Extract the [x, y] coordinate from the center of the cell holding the provided text.  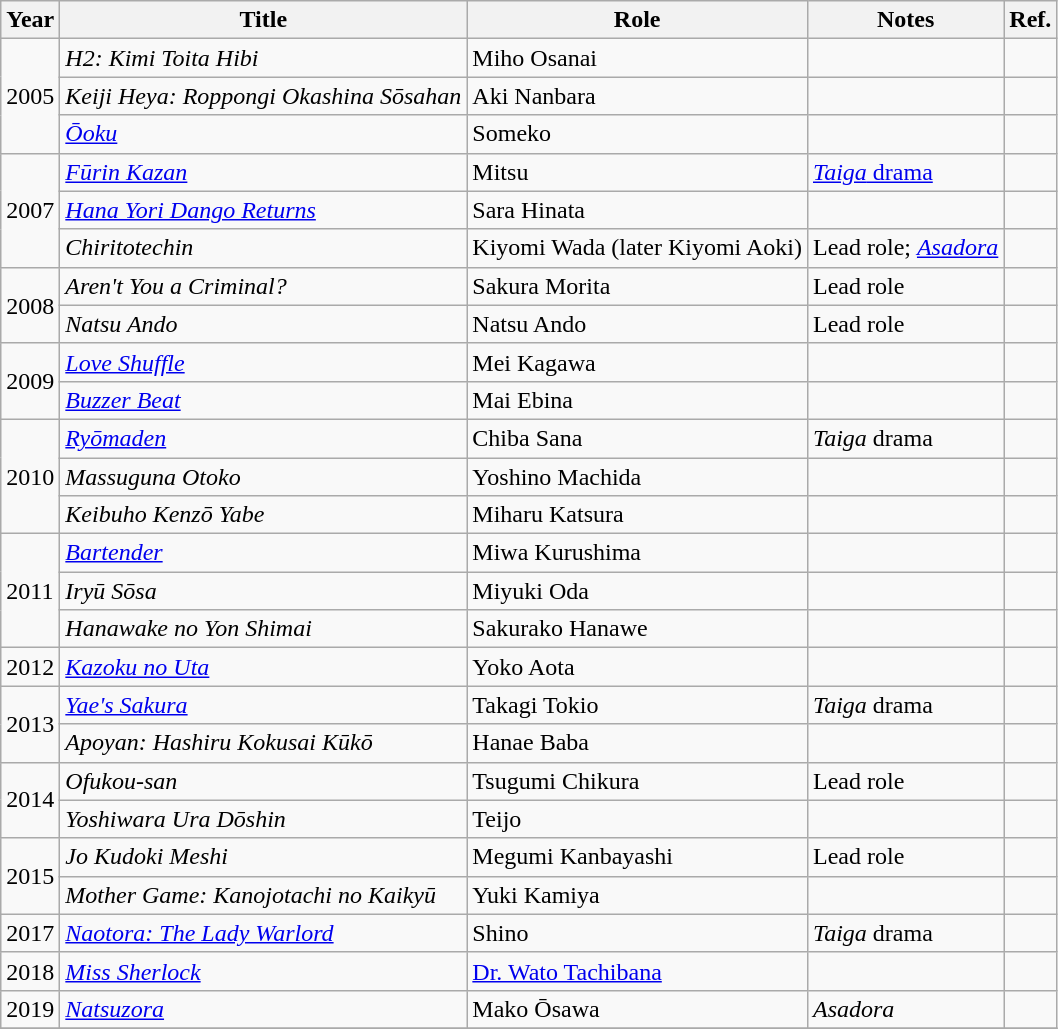
Aki Nanbara [638, 96]
Ryōmaden [264, 438]
Buzzer Beat [264, 400]
2009 [30, 381]
Yoshino Machida [638, 477]
Mai Ebina [638, 400]
2013 [30, 724]
2007 [30, 210]
2011 [30, 591]
Hana Yori Dango Returns [264, 210]
Mother Game: Kanojotachi no Kaikyū [264, 895]
Aren't You a Criminal? [264, 286]
Natsuzora [264, 1009]
Jo Kudoki Meshi [264, 857]
Keiji Heya: Roppongi Okashina Sōsahan [264, 96]
Ref. [1030, 20]
Fūrin Kazan [264, 172]
Mei Kagawa [638, 362]
Megumi Kanbayashi [638, 857]
2005 [30, 96]
Year [30, 20]
H2: Kimi Toita Hibi [264, 58]
2012 [30, 667]
Yuki Kamiya [638, 895]
2014 [30, 800]
Takagi Tokio [638, 705]
Love Shuffle [264, 362]
Yae's Sakura [264, 705]
2010 [30, 476]
Miyuki Oda [638, 591]
2019 [30, 1009]
2017 [30, 933]
Yoshiwara Ura Dōshin [264, 819]
Kazoku no Uta [264, 667]
Iryū Sōsa [264, 591]
Sara Hinata [638, 210]
Teijo [638, 819]
Chiritotechin [264, 248]
Mitsu [638, 172]
2008 [30, 305]
Keibuho Kenzō Yabe [264, 515]
Massuguna Otoko [264, 477]
Shino [638, 933]
Lead role; Asadora [905, 248]
Title [264, 20]
Dr. Wato Tachibana [638, 971]
Miss Sherlock [264, 971]
Bartender [264, 553]
Sakurako Hanawe [638, 629]
Hanae Baba [638, 743]
2018 [30, 971]
Naotora: The Lady Warlord [264, 933]
Mako Ōsawa [638, 1009]
Kiyomi Wada (later Kiyomi Aoki) [638, 248]
Tsugumi Chikura [638, 781]
Apoyan: Hashiru Kokusai Kūkō [264, 743]
Miho Osanai [638, 58]
Yoko Aota [638, 667]
Miharu Katsura [638, 515]
Someko [638, 134]
Sakura Morita [638, 286]
Ofukou-san [264, 781]
Ōoku [264, 134]
2015 [30, 876]
Hanawake no Yon Shimai [264, 629]
Notes [905, 20]
Chiba Sana [638, 438]
Miwa Kurushima [638, 553]
Asadora [905, 1009]
Role [638, 20]
